Find where the given text appears and provide that cell's center as [x, y] coordinate. 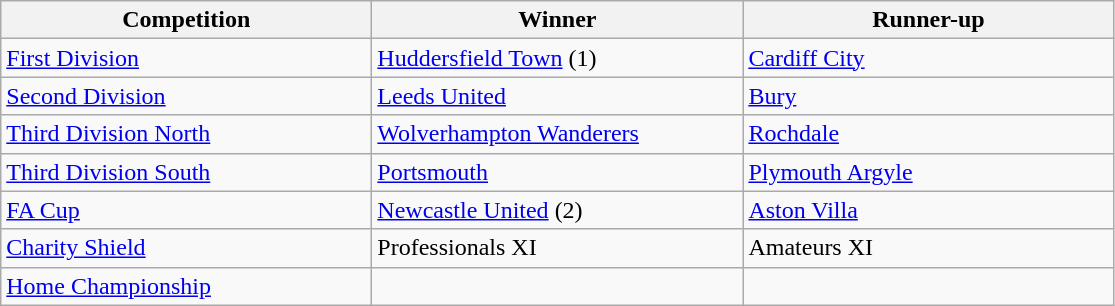
Winner [558, 20]
Third Division South [186, 172]
Plymouth Argyle [928, 172]
Charity Shield [186, 248]
First Division [186, 58]
Bury [928, 96]
Wolverhampton Wanderers [558, 134]
Home Championship [186, 286]
Newcastle United (2) [558, 210]
Competition [186, 20]
Huddersfield Town (1) [558, 58]
Second Division [186, 96]
Professionals XI [558, 248]
Cardiff City [928, 58]
FA Cup [186, 210]
Leeds United [558, 96]
Amateurs XI [928, 248]
Third Division North [186, 134]
Runner-up [928, 20]
Rochdale [928, 134]
Aston Villa [928, 210]
Portsmouth [558, 172]
